Determine the (X, Y) coordinate at the center of the cell enclosing the given text.  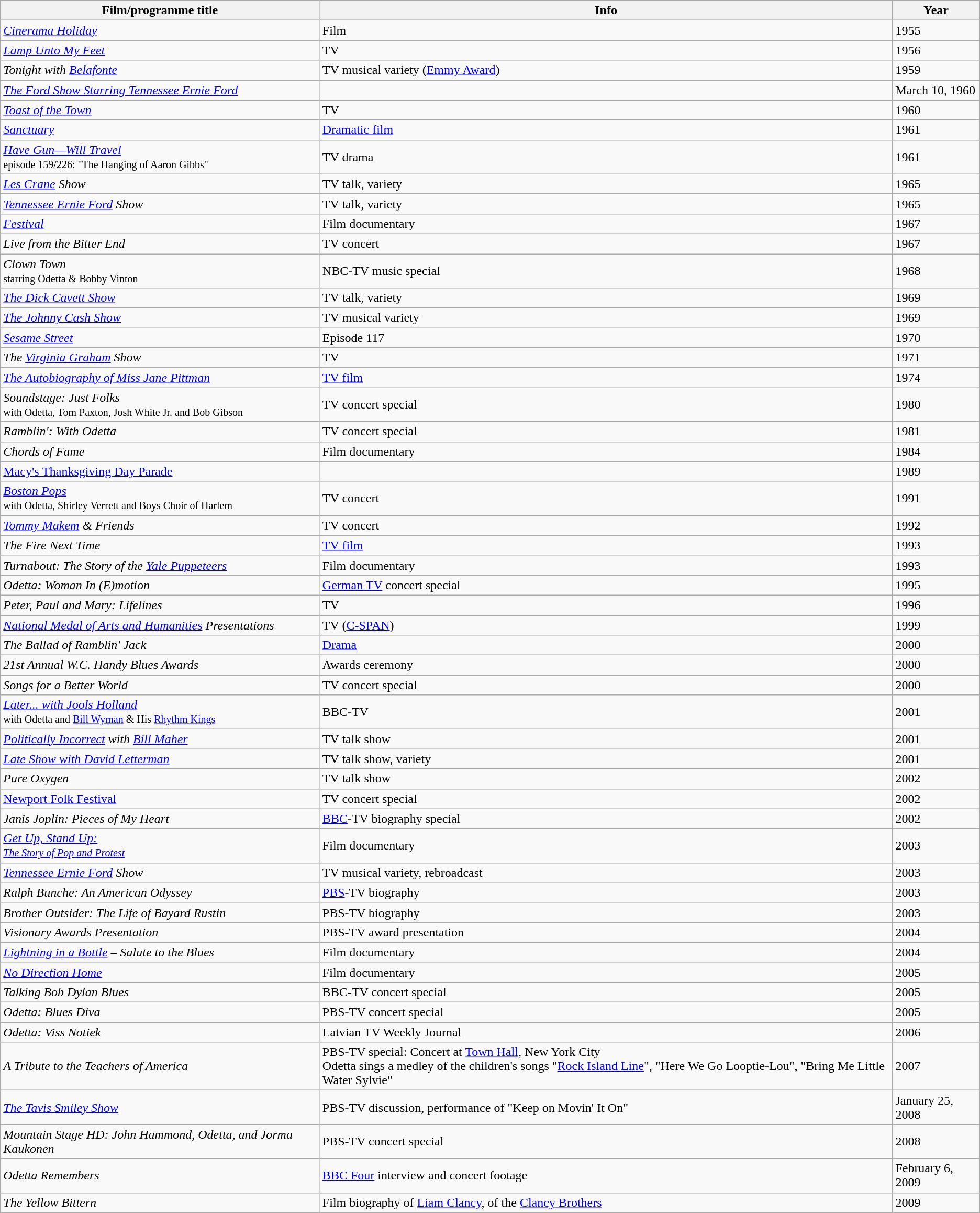
Brother Outsider: The Life of Bayard Rustin (160, 912)
The Fire Next Time (160, 545)
TV drama (606, 157)
Film/programme title (160, 10)
Festival (160, 224)
TV musical variety (606, 318)
March 10, 1960 (936, 90)
1984 (936, 451)
2007 (936, 1066)
The Yellow Bittern (160, 1203)
BBC-TV biography special (606, 819)
1956 (936, 50)
Macy's Thanksgiving Day Parade (160, 471)
BBC Four interview and concert footage (606, 1175)
Les Crane Show (160, 184)
Drama (606, 645)
NBC-TV music special (606, 270)
Peter, Paul and Mary: Lifelines (160, 605)
1980 (936, 404)
German TV concert special (606, 585)
Odetta: Blues Diva (160, 1012)
Later... with Jools Hollandwith Odetta and Bill Wyman & His Rhythm Kings (160, 712)
1970 (936, 338)
Sanctuary (160, 130)
1995 (936, 585)
Tonight with Belafonte (160, 70)
January 25, 2008 (936, 1107)
Chords of Fame (160, 451)
Talking Bob Dylan Blues (160, 993)
Soundstage: Just Folkswith Odetta, Tom Paxton, Josh White Jr. and Bob Gibson (160, 404)
Awards ceremony (606, 665)
Mountain Stage HD: John Hammond, Odetta, and Jorma Kaukonen (160, 1142)
Episode 117 (606, 338)
The Autobiography of Miss Jane Pittman (160, 378)
Late Show with David Letterman (160, 759)
Get Up, Stand Up:The Story of Pop and Protest (160, 845)
TV (C-SPAN) (606, 625)
The Johnny Cash Show (160, 318)
Politically Incorrect with Bill Maher (160, 739)
Odetta: Viss Notiek (160, 1032)
2006 (936, 1032)
PBS-TV discussion, performance of "Keep on Movin' It On" (606, 1107)
2008 (936, 1142)
1960 (936, 110)
The Ballad of Ramblin' Jack (160, 645)
Year (936, 10)
The Ford Show Starring Tennessee Ernie Ford (160, 90)
Film biography of Liam Clancy, of the Clancy Brothers (606, 1203)
PBS-TV award presentation (606, 932)
Odetta Remembers (160, 1175)
1999 (936, 625)
1981 (936, 432)
1955 (936, 30)
Songs for a Better World (160, 685)
Newport Folk Festival (160, 799)
1971 (936, 358)
2009 (936, 1203)
Clown Townstarring Odetta & Bobby Vinton (160, 270)
Odetta: Woman In (E)motion (160, 585)
Dramatic film (606, 130)
Tommy Makem & Friends (160, 525)
21st Annual W.C. Handy Blues Awards (160, 665)
National Medal of Arts and Humanities Presentations (160, 625)
Ralph Bunche: An American Odyssey (160, 892)
1968 (936, 270)
TV talk show, variety (606, 759)
The Virginia Graham Show (160, 358)
Boston Popswith Odetta, Shirley Verrett and Boys Choir of Harlem (160, 499)
Info (606, 10)
Janis Joplin: Pieces of My Heart (160, 819)
Toast of the Town (160, 110)
1974 (936, 378)
Pure Oxygen (160, 779)
BBC-TV concert special (606, 993)
Lamp Unto My Feet (160, 50)
Sesame Street (160, 338)
TV musical variety, rebroadcast (606, 873)
Ramblin': With Odetta (160, 432)
Lightning in a Bottle – Salute to the Blues (160, 952)
1989 (936, 471)
Cinerama Holiday (160, 30)
Live from the Bitter End (160, 244)
Have Gun—Will Travelepisode 159/226: "The Hanging of Aaron Gibbs" (160, 157)
1991 (936, 499)
1992 (936, 525)
1959 (936, 70)
The Tavis Smiley Show (160, 1107)
Turnabout: The Story of the Yale Puppeteers (160, 565)
Film (606, 30)
A Tribute to the Teachers of America (160, 1066)
Visionary Awards Presentation (160, 932)
The Dick Cavett Show (160, 298)
February 6, 2009 (936, 1175)
No Direction Home (160, 973)
1996 (936, 605)
BBC-TV (606, 712)
Latvian TV Weekly Journal (606, 1032)
TV musical variety (Emmy Award) (606, 70)
